From the cell containing the given text, extract its center point as [X, Y] coordinate. 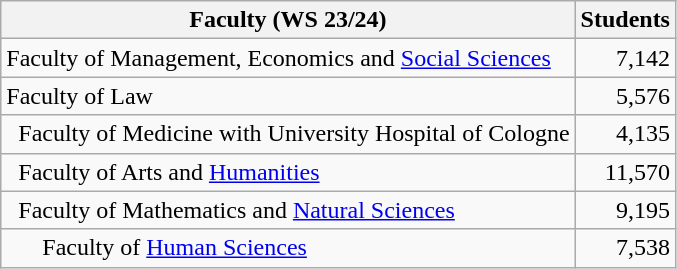
7,538 [625, 248]
5,576 [625, 96]
Students [625, 20]
Faculty of Law [288, 96]
4,135 [625, 134]
Faculty of Mathematics and Natural Sciences [288, 210]
Faculty of Human Sciences [288, 248]
9,195 [625, 210]
Faculty of Medicine with University Hospital of Cologne [288, 134]
Faculty (WS 23/24) [288, 20]
Faculty of Arts and Humanities [288, 172]
11,570 [625, 172]
7,142 [625, 58]
Faculty of Management, Economics and Social Sciences [288, 58]
